For the text-containing cell, return its midpoint in (x, y) coordinate format. 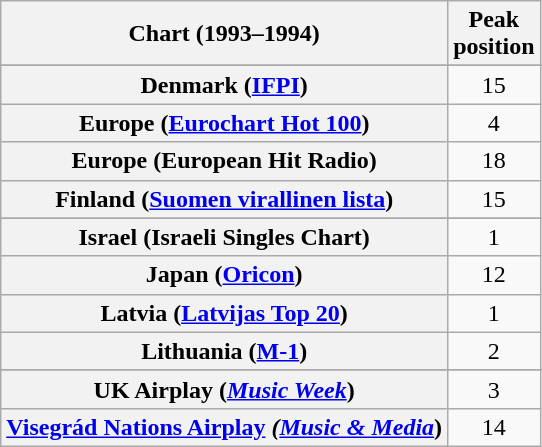
Europe (European Hit Radio) (224, 161)
Finland (Suomen virallinen lista) (224, 199)
18 (494, 161)
2 (494, 351)
UK Airplay (Music Week) (224, 389)
Japan (Oricon) (224, 275)
Chart (1993–1994) (224, 34)
Lithuania (M-1) (224, 351)
Europe (Eurochart Hot 100) (224, 123)
12 (494, 275)
Israel (Israeli Singles Chart) (224, 237)
Denmark (IFPI) (224, 85)
Latvia (Latvijas Top 20) (224, 313)
4 (494, 123)
Peakposition (494, 34)
14 (494, 427)
3 (494, 389)
Visegrád Nations Airplay (Music & Media) (224, 427)
